Scan for the cell matching the given text and deliver its [x, y] coordinate at center. 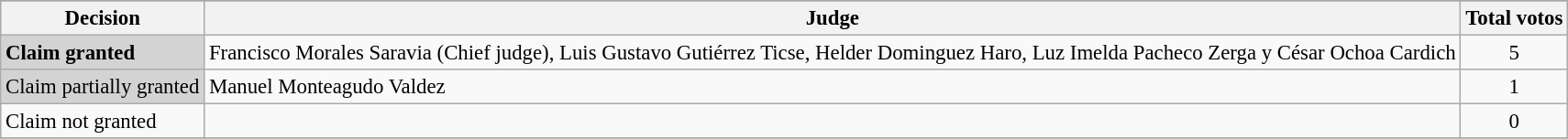
Decision [103, 18]
Claim partially granted [103, 87]
Claim granted [103, 53]
Total votos [1515, 18]
Francisco Morales Saravia (Chief judge), Luis Gustavo Gutiérrez Ticse, Helder Dominguez Haro, Luz Imelda Pacheco Zerga y César Ochoa Cardich [833, 53]
Manuel Monteagudo Valdez [833, 87]
Judge [833, 18]
5 [1515, 53]
Claim not granted [103, 122]
1 [1515, 87]
0 [1515, 122]
